Extract the (x, y) coordinate from the center of the cell holding the provided text.  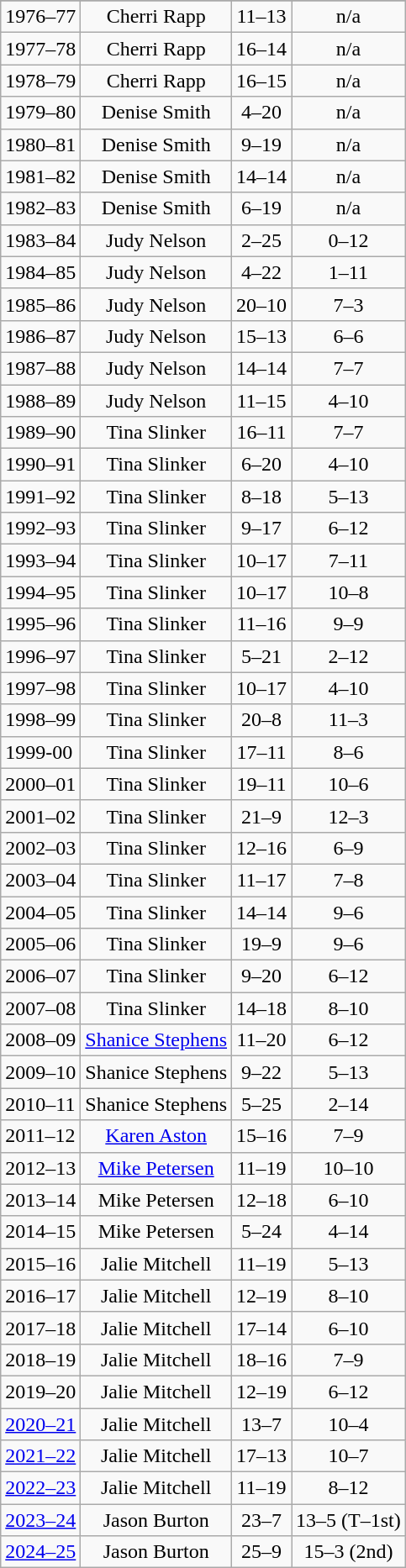
1982–83 (40, 208)
2002–03 (40, 848)
2016–17 (40, 1296)
1–11 (349, 272)
21–9 (262, 816)
1977–78 (40, 49)
7–8 (349, 880)
15–16 (262, 1136)
1992–93 (40, 529)
2013–14 (40, 1200)
2014–15 (40, 1232)
7–3 (349, 304)
17–13 (262, 1456)
2004–05 (40, 912)
11–16 (262, 624)
10–8 (349, 592)
4–20 (262, 113)
2015–16 (40, 1264)
1987–88 (40, 368)
1976–77 (40, 17)
1980–81 (40, 145)
2017–18 (40, 1328)
4–14 (349, 1232)
11–15 (262, 401)
12–3 (349, 816)
20–8 (262, 720)
25–9 (262, 1552)
16–14 (262, 49)
11–17 (262, 880)
18–16 (262, 1360)
1991–92 (40, 497)
2018–19 (40, 1360)
2–25 (262, 240)
2019–20 (40, 1392)
6–9 (349, 848)
2020–21 (40, 1424)
1993–94 (40, 560)
1997–98 (40, 688)
0–12 (349, 240)
20–10 (262, 304)
1985–86 (40, 304)
13–7 (262, 1424)
14–18 (262, 1008)
12–18 (262, 1200)
8–6 (349, 752)
16–15 (262, 81)
15–3 (2nd) (349, 1552)
15–13 (262, 336)
17–14 (262, 1328)
1978–79 (40, 81)
2005–06 (40, 944)
2021–22 (40, 1456)
19–11 (262, 784)
12–16 (262, 848)
1995–96 (40, 624)
8–18 (262, 497)
2001–02 (40, 816)
1998–99 (40, 720)
2009–10 (40, 1072)
5–24 (262, 1232)
7–11 (349, 560)
9–17 (262, 529)
2003–04 (40, 880)
1996–97 (40, 656)
2000–01 (40, 784)
1999-00 (40, 752)
1988–89 (40, 401)
8–12 (349, 1488)
2024–25 (40, 1552)
9–19 (262, 145)
2006–07 (40, 976)
5–21 (262, 656)
23–7 (262, 1520)
17–11 (262, 752)
10–10 (349, 1168)
9–20 (262, 976)
11–3 (349, 720)
1981–82 (40, 176)
6–19 (262, 208)
2022–23 (40, 1488)
6–20 (262, 465)
2–14 (349, 1104)
2007–08 (40, 1008)
1989–90 (40, 433)
6–6 (349, 336)
1994–95 (40, 592)
11–20 (262, 1040)
10–6 (349, 784)
2023–24 (40, 1520)
4–22 (262, 272)
1986–87 (40, 336)
5–25 (262, 1104)
1984–85 (40, 272)
9–9 (349, 624)
1990–91 (40, 465)
10–7 (349, 1456)
10–4 (349, 1424)
Karen Aston (156, 1136)
16–11 (262, 433)
1983–84 (40, 240)
2008–09 (40, 1040)
11–13 (262, 17)
13–5 (T–1st) (349, 1520)
2–12 (349, 656)
9–22 (262, 1072)
2010–11 (40, 1104)
19–9 (262, 944)
2011–12 (40, 1136)
1979–80 (40, 113)
2012–13 (40, 1168)
